Detect which cell encompasses the target text, then output its (X, Y) center coordinate. 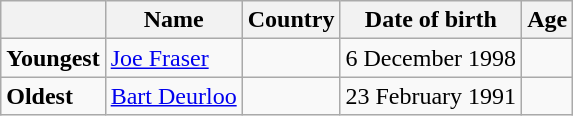
Oldest (53, 96)
Joe Fraser (174, 58)
23 February 1991 (431, 96)
Country (291, 20)
Age (548, 20)
Name (174, 20)
Date of birth (431, 20)
Youngest (53, 58)
6 December 1998 (431, 58)
Bart Deurloo (174, 96)
